For the text-containing cell, return its midpoint in (X, Y) coordinate format. 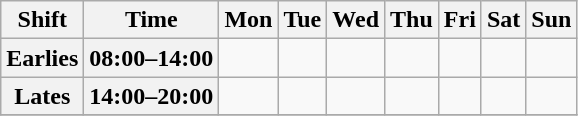
08:00–14:00 (152, 58)
Time (152, 20)
Sat (503, 20)
Fri (460, 20)
Mon (248, 20)
Sun (552, 20)
Wed (356, 20)
14:00–20:00 (152, 96)
Shift (42, 20)
Lates (42, 96)
Earlies (42, 58)
Thu (412, 20)
Tue (302, 20)
